Provide the (x, y) coordinate of the cell's center where the given text is located.  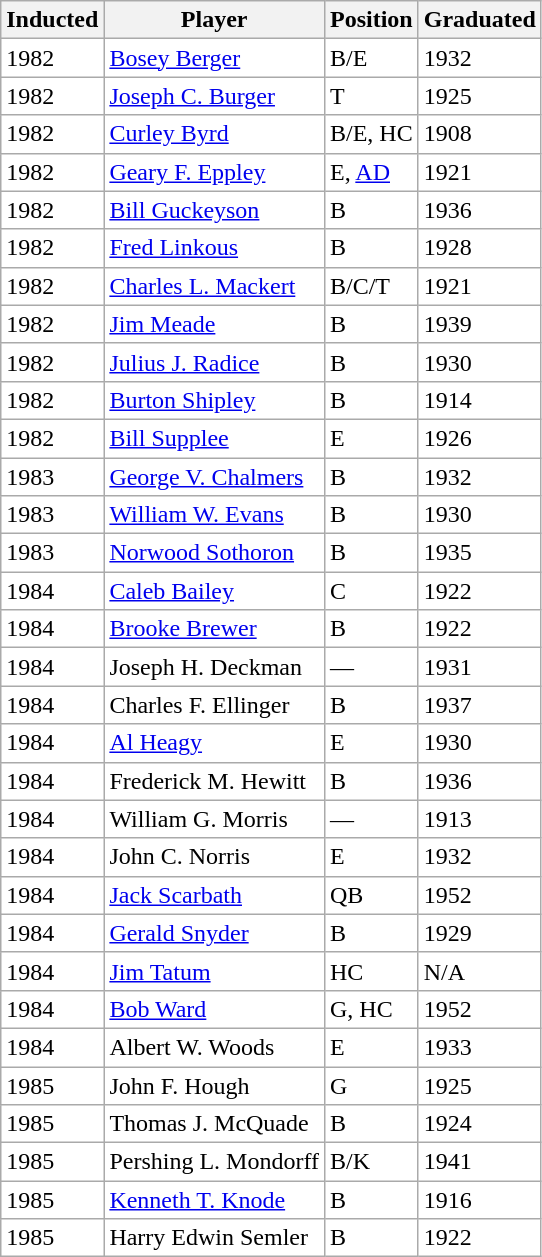
N/A (480, 971)
Joseph H. Deckman (214, 667)
Jim Meade (214, 324)
Burton Shipley (214, 400)
Charles F. Ellinger (214, 705)
Caleb Bailey (214, 591)
Position (371, 20)
Joseph C. Burger (214, 96)
B/C/T (371, 286)
Fred Linkous (214, 248)
1916 (480, 1200)
Kenneth T. Knode (214, 1200)
Norwood Sothoron (214, 553)
Inducted (52, 20)
QB (371, 895)
Bill Supplee (214, 438)
1939 (480, 324)
1924 (480, 1124)
William W. Evans (214, 515)
Pershing L. Mondorff (214, 1162)
Geary F. Eppley (214, 172)
1941 (480, 1162)
John C. Norris (214, 857)
Brooke Brewer (214, 629)
1929 (480, 933)
Bob Ward (214, 1009)
William G. Morris (214, 819)
E, AD (371, 172)
C (371, 591)
Albert W. Woods (214, 1047)
Bill Guckeyson (214, 210)
HC (371, 971)
Thomas J. McQuade (214, 1124)
1914 (480, 400)
1928 (480, 248)
1933 (480, 1047)
Jack Scarbath (214, 895)
1935 (480, 553)
Graduated (480, 20)
G, HC (371, 1009)
B/E, HC (371, 134)
Julius J. Radice (214, 362)
G (371, 1085)
Frederick M. Hewitt (214, 781)
B/E (371, 58)
Curley Byrd (214, 134)
Bosey Berger (214, 58)
Charles L. Mackert (214, 286)
1913 (480, 819)
1908 (480, 134)
Harry Edwin Semler (214, 1238)
1937 (480, 705)
John F. Hough (214, 1085)
George V. Chalmers (214, 477)
Jim Tatum (214, 971)
B/K (371, 1162)
1926 (480, 438)
Al Heagy (214, 743)
1931 (480, 667)
T (371, 96)
Gerald Snyder (214, 933)
Player (214, 20)
